Locate the cell with the specified text and output its [x, y] center coordinate. 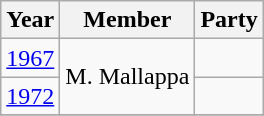
Member [128, 20]
1967 [30, 58]
Party [229, 20]
1972 [30, 96]
Year [30, 20]
M. Mallappa [128, 77]
